Find where the given text appears and provide that cell's center as [x, y] coordinate. 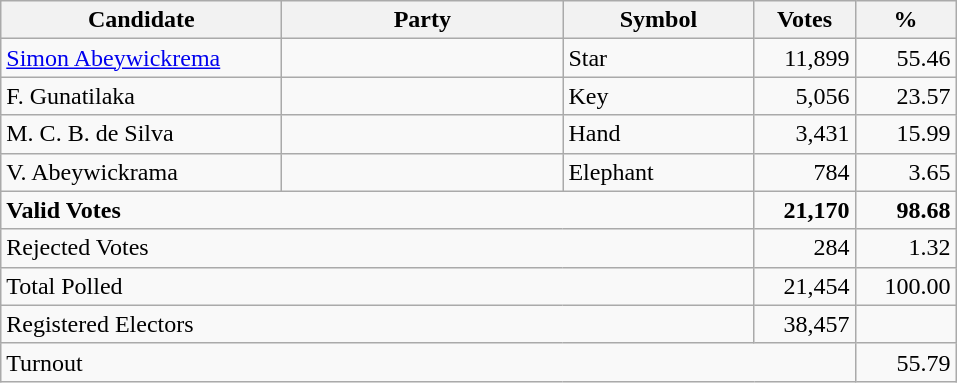
784 [804, 172]
23.57 [906, 96]
Rejected Votes [378, 248]
55.79 [906, 362]
Votes [804, 20]
15.99 [906, 134]
3,431 [804, 134]
Candidate [142, 20]
F. Gunatilaka [142, 96]
Simon Abeywickrema [142, 58]
5,056 [804, 96]
M. C. B. de Silva [142, 134]
1.32 [906, 248]
284 [804, 248]
Total Polled [378, 286]
Star [658, 58]
Party [422, 20]
V. Abeywickrama [142, 172]
Valid Votes [378, 210]
98.68 [906, 210]
3.65 [906, 172]
55.46 [906, 58]
Hand [658, 134]
Key [658, 96]
100.00 [906, 286]
38,457 [804, 324]
Elephant [658, 172]
% [906, 20]
21,454 [804, 286]
11,899 [804, 58]
Registered Electors [378, 324]
Symbol [658, 20]
21,170 [804, 210]
Turnout [428, 362]
